Determine the (X, Y) coordinate at the center of the cell enclosing the given text.  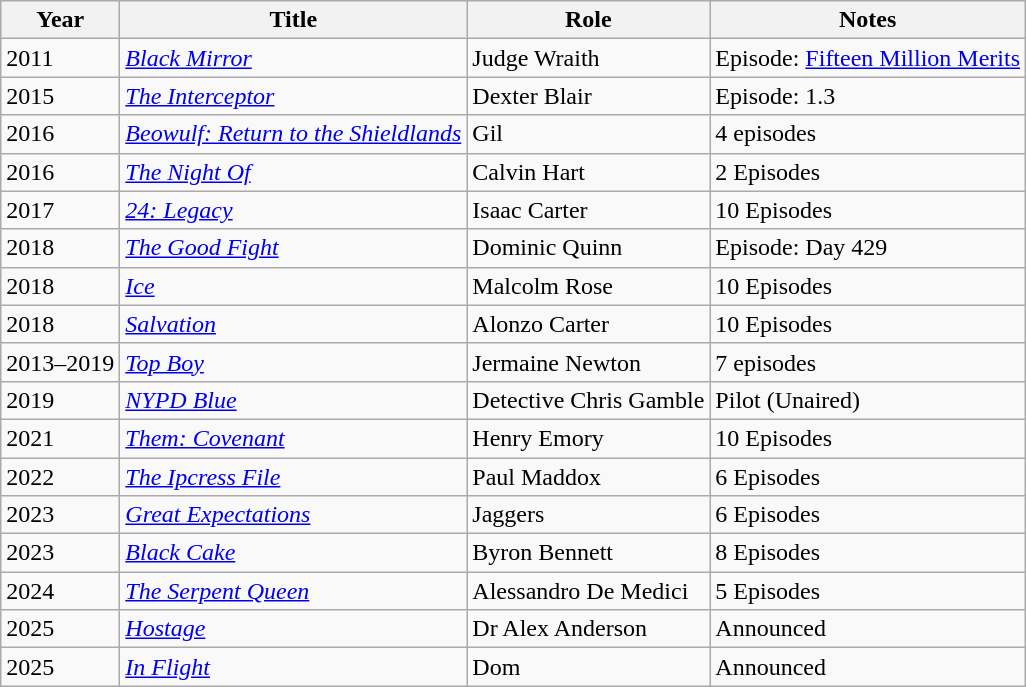
5 Episodes (868, 591)
Notes (868, 20)
In Flight (294, 667)
Judge Wraith (588, 58)
Episode: Fifteen Million Merits (868, 58)
The Ipcress File (294, 477)
Hostage (294, 629)
Malcolm Rose (588, 286)
The Serpent Queen (294, 591)
Gil (588, 134)
Henry Emory (588, 438)
Detective Chris Gamble (588, 400)
Beowulf: Return to the Shieldlands (294, 134)
2022 (60, 477)
24: Legacy (294, 210)
Jermaine Newton (588, 362)
Role (588, 20)
Episode: 1.3 (868, 96)
2021 (60, 438)
2011 (60, 58)
2017 (60, 210)
8 Episodes (868, 553)
Episode: Day 429 (868, 248)
Dexter Blair (588, 96)
4 episodes (868, 134)
Pilot (Unaired) (868, 400)
Alessandro De Medici (588, 591)
The Good Fight (294, 248)
Them: Covenant (294, 438)
Black Cake (294, 553)
NYPD Blue (294, 400)
Dom (588, 667)
The Interceptor (294, 96)
2013–2019 (60, 362)
2015 (60, 96)
Isaac Carter (588, 210)
Byron Bennett (588, 553)
Paul Maddox (588, 477)
Black Mirror (294, 58)
2024 (60, 591)
Alonzo Carter (588, 324)
Top Boy (294, 362)
Calvin Hart (588, 172)
Salvation (294, 324)
Ice (294, 286)
Jaggers (588, 515)
7 episodes (868, 362)
2019 (60, 400)
Dominic Quinn (588, 248)
Dr Alex Anderson (588, 629)
Great Expectations (294, 515)
The Night Of (294, 172)
Title (294, 20)
Year (60, 20)
2 Episodes (868, 172)
